Pinpoint the cell where the given text exists, returning its [X, Y] midpoint coordinate. 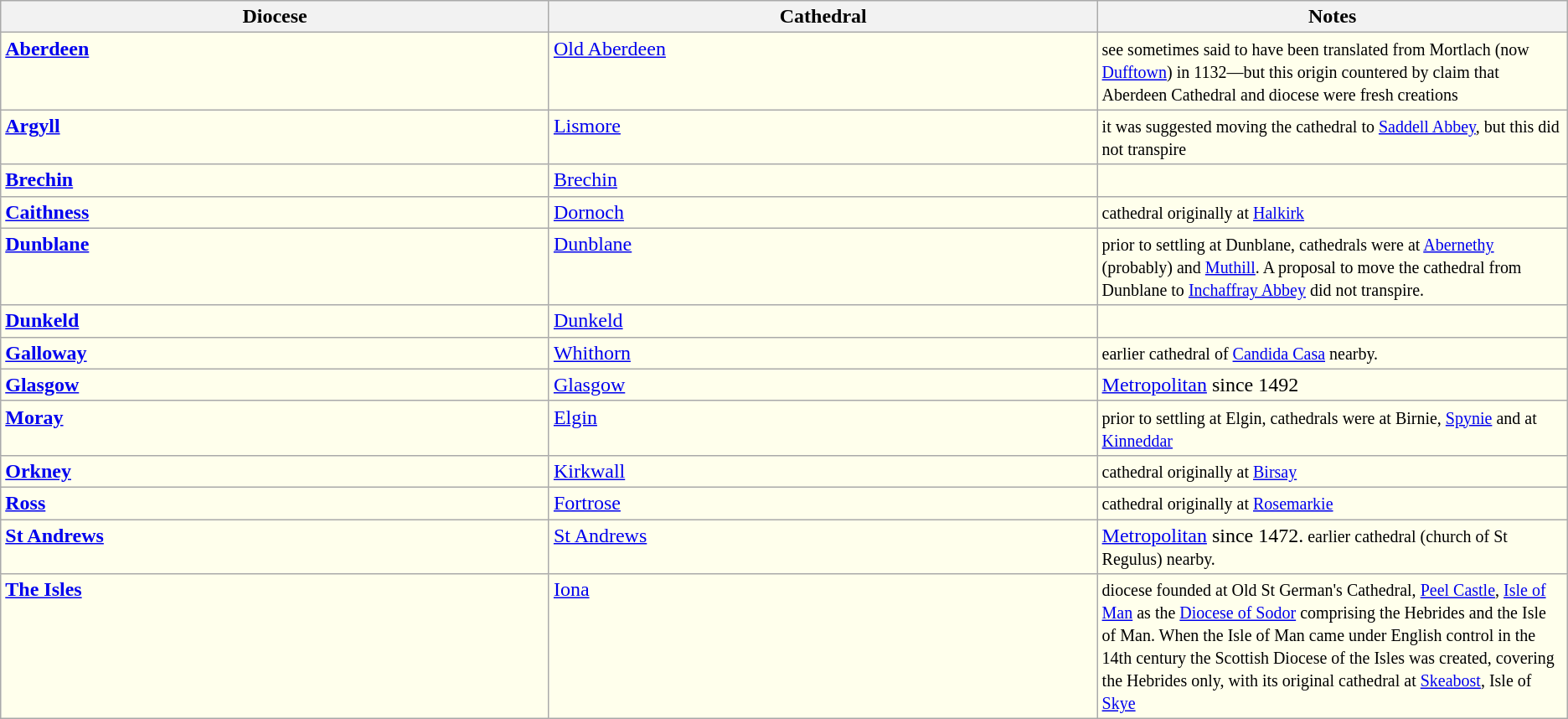
Iona [823, 647]
prior to settling at Elgin, cathedrals were at Birnie, Spynie and at Kinneddar [1332, 427]
cathedral originally at Birsay [1332, 471]
Argyll [275, 137]
earlier cathedral of Candida Casa nearby. [1332, 353]
Dornoch [823, 212]
Cathedral [823, 17]
Notes [1332, 17]
it was suggested moving the cathedral to Saddell Abbey, but this did not transpire [1332, 137]
Galloway [275, 353]
cathedral originally at Rosemarkie [1332, 503]
Fortrose [823, 503]
Metropolitan since 1492 [1332, 385]
Ross [275, 503]
cathedral originally at Halkirk [1332, 212]
Diocese [275, 17]
Caithness [275, 212]
Old Aberdeen [823, 71]
Elgin [823, 427]
Aberdeen [275, 71]
Orkney [275, 471]
Moray [275, 427]
Kirkwall [823, 471]
Lismore [823, 137]
Whithorn [823, 353]
The Isles [275, 647]
Metropolitan since 1472. earlier cathedral (church of St Regulus) nearby. [1332, 546]
